For the text-containing cell, return its midpoint in (x, y) coordinate format. 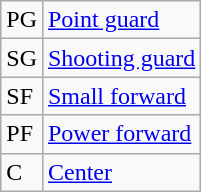
SG (22, 58)
C (22, 172)
PF (22, 134)
Shooting guard (121, 58)
Point guard (121, 20)
Small forward (121, 96)
PG (22, 20)
Power forward (121, 134)
Center (121, 172)
SF (22, 96)
